Determine the [x, y] coordinate at the center of the cell enclosing the given text.  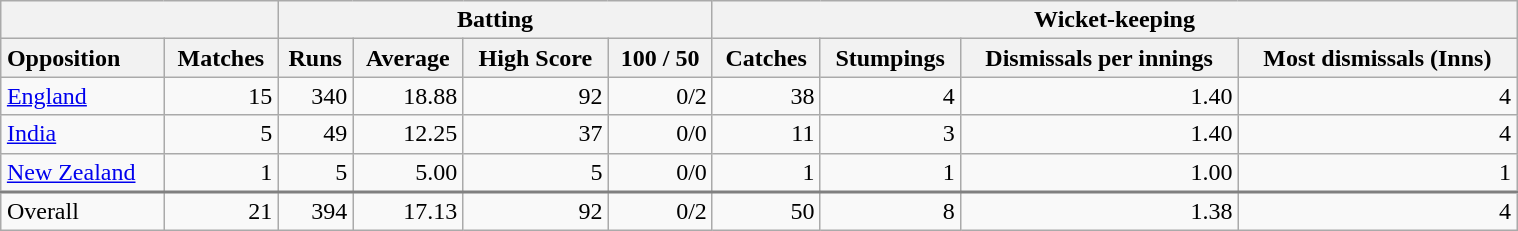
11 [766, 134]
49 [316, 134]
Catches [766, 58]
50 [766, 212]
Batting [496, 20]
Stumpings [890, 58]
3 [890, 134]
Runs [316, 58]
8 [890, 212]
100 / 50 [660, 58]
Overall [82, 212]
394 [316, 212]
18.88 [408, 96]
38 [766, 96]
Wicket-keeping [1114, 20]
12.25 [408, 134]
High Score [536, 58]
Average [408, 58]
Matches [221, 58]
England [82, 96]
Most dismissals (Inns) [1378, 58]
17.13 [408, 212]
Opposition [82, 58]
New Zealand [82, 172]
37 [536, 134]
1.00 [1099, 172]
21 [221, 212]
India [82, 134]
5.00 [408, 172]
340 [316, 96]
Dismissals per innings [1099, 58]
1.38 [1099, 212]
15 [221, 96]
